For the text-containing cell, return its midpoint in [x, y] coordinate format. 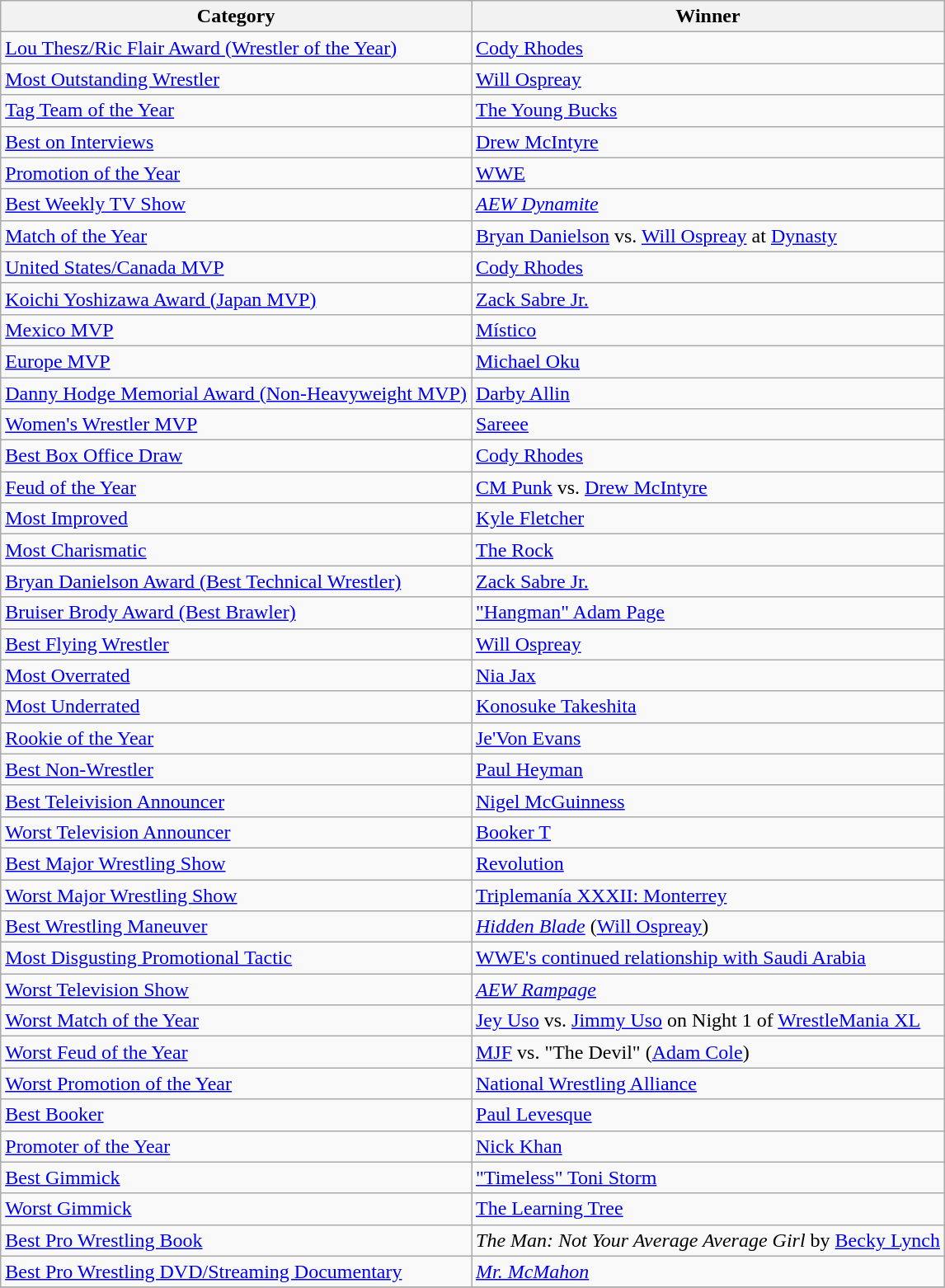
Best Major Wrestling Show [236, 863]
Kyle Fletcher [708, 519]
Hidden Blade (Will Ospreay) [708, 927]
Worst Promotion of the Year [236, 1084]
Jey Uso vs. Jimmy Uso on Night 1 of WrestleMania XL [708, 1021]
Best Gimmick [236, 1178]
Drew McIntyre [708, 142]
Most Overrated [236, 675]
Most Improved [236, 519]
Sareee [708, 425]
Místico [708, 330]
Worst Feud of the Year [236, 1052]
The Rock [708, 550]
Nigel McGuinness [708, 801]
Bryan Danielson vs. Will Ospreay at Dynasty [708, 236]
Best Pro Wrestling Book [236, 1240]
Worst Gimmick [236, 1209]
Darby Allin [708, 393]
Revolution [708, 863]
Booker T [708, 832]
The Young Bucks [708, 110]
Nia Jax [708, 675]
MJF vs. "The Devil" (Adam Cole) [708, 1052]
Nick Khan [708, 1146]
Europe MVP [236, 361]
Promotion of the Year [236, 173]
Winner [708, 16]
Mexico MVP [236, 330]
AEW Rampage [708, 990]
Bryan Danielson Award (Best Technical Wrestler) [236, 581]
Je'Von Evans [708, 738]
The Learning Tree [708, 1209]
Feud of the Year [236, 487]
Konosuke Takeshita [708, 707]
Most Disgusting Promotional Tactic [236, 958]
Lou Thesz/Ric Flair Award (Wrestler of the Year) [236, 48]
Category [236, 16]
Paul Levesque [708, 1115]
AEW Dynamite [708, 204]
Paul Heyman [708, 769]
Best Flying Wrestler [236, 644]
Bruiser Brody Award (Best Brawler) [236, 613]
Women's Wrestler MVP [236, 425]
United States/Canada MVP [236, 267]
WWE's continued relationship with Saudi Arabia [708, 958]
Best Non-Wrestler [236, 769]
Match of the Year [236, 236]
"Timeless" Toni Storm [708, 1178]
WWE [708, 173]
Worst Television Announcer [236, 832]
Most Underrated [236, 707]
Best Wrestling Maneuver [236, 927]
Best Box Office Draw [236, 456]
National Wrestling Alliance [708, 1084]
Worst Television Show [236, 990]
The Man: Not Your Average Average Girl by Becky Lynch [708, 1240]
Worst Major Wrestling Show [236, 895]
Worst Match of the Year [236, 1021]
Tag Team of the Year [236, 110]
Best on Interviews [236, 142]
Most Charismatic [236, 550]
"Hangman" Adam Page [708, 613]
Best Pro Wrestling DVD/Streaming Documentary [236, 1272]
Triplemanía XXXII: Monterrey [708, 895]
Danny Hodge Memorial Award (Non-Heavyweight MVP) [236, 393]
CM Punk vs. Drew McIntyre [708, 487]
Best Weekly TV Show [236, 204]
Mr. McMahon [708, 1272]
Most Outstanding Wrestler [236, 79]
Best Teleivision Announcer [236, 801]
Best Booker [236, 1115]
Promoter of the Year [236, 1146]
Michael Oku [708, 361]
Koichi Yoshizawa Award (Japan MVP) [236, 298]
Rookie of the Year [236, 738]
